Detect which cell encompasses the target text, then output its [x, y] center coordinate. 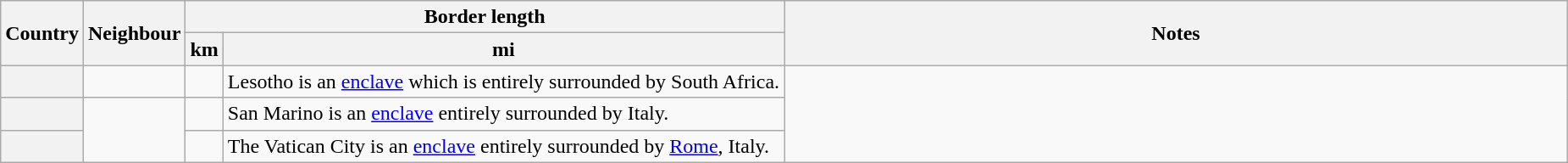
Border length [485, 17]
km [204, 49]
Notes [1176, 33]
Neighbour [134, 33]
mi [503, 49]
Country [42, 33]
Lesotho is an enclave which is entirely surrounded by South Africa. [503, 81]
The Vatican City is an enclave entirely surrounded by Rome, Italy. [503, 146]
San Marino is an enclave entirely surrounded by Italy. [503, 114]
